For the text-containing cell, return its midpoint in [X, Y] coordinate format. 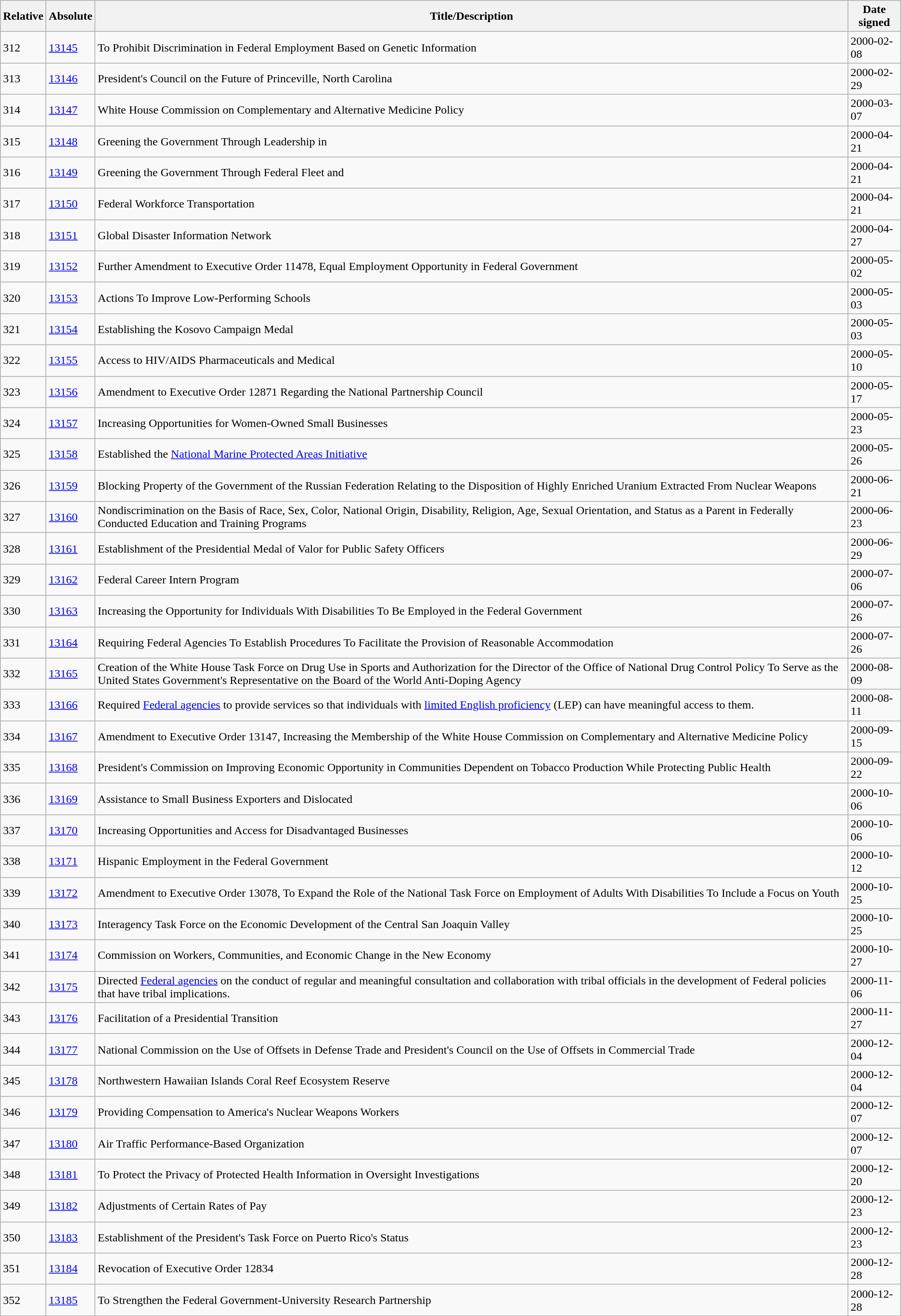
13175 [71, 987]
2000-05-17 [874, 392]
13180 [71, 1144]
2000-05-26 [874, 454]
2000-10-27 [874, 956]
317 [23, 204]
312 [23, 47]
325 [23, 454]
13159 [71, 486]
Further Amendment to Executive Order 11478, Equal Employment Opportunity in Federal Government [472, 267]
352 [23, 1300]
13152 [71, 267]
Air Traffic Performance-Based Organization [472, 1144]
2000-08-09 [874, 674]
329 [23, 580]
340 [23, 924]
313 [23, 79]
13178 [71, 1081]
Blocking Property of the Government of the Russian Federation Relating to the Disposition of Highly Enriched Uranium Extracted From Nuclear Weapons [472, 486]
13185 [71, 1300]
Title/Description [472, 16]
2000-02-29 [874, 79]
342 [23, 987]
347 [23, 1144]
13177 [71, 1049]
13160 [71, 517]
13171 [71, 862]
323 [23, 392]
338 [23, 862]
2000-02-08 [874, 47]
Greening the Government Through Leadership in [472, 142]
2000-06-23 [874, 517]
Commission on Workers, Communities, and Economic Change in the New Economy [472, 956]
13183 [71, 1237]
13161 [71, 549]
President's Council on the Future of Princeville, North Carolina [472, 79]
320 [23, 297]
To Strengthen the Federal Government-University Research Partnership [472, 1300]
315 [23, 142]
Relative [23, 16]
316 [23, 172]
Greening the Government Through Federal Fleet and [472, 172]
13154 [71, 329]
2000-08-11 [874, 705]
318 [23, 235]
351 [23, 1269]
13156 [71, 392]
13166 [71, 705]
350 [23, 1237]
Federal Career Intern Program [472, 580]
2000-04-27 [874, 235]
2000-11-27 [874, 1019]
Increasing Opportunities for Women-Owned Small Businesses [472, 424]
2000-11-06 [874, 987]
13168 [71, 767]
322 [23, 360]
13169 [71, 799]
13145 [71, 47]
National Commission on the Use of Offsets in Defense Trade and President's Council on the Use of Offsets in Commercial Trade [472, 1049]
13164 [71, 642]
Amendment to Executive Order 13147, Increasing the Membership of the White House Commission on Complementary and Alternative Medicine Policy [472, 736]
Requiring Federal Agencies To Establish Procedures To Facilitate the Provision of Reasonable Accommodation [472, 642]
341 [23, 956]
2000-10-12 [874, 862]
2000-07-06 [874, 580]
Establishment of the Presidential Medal of Valor for Public Safety Officers [472, 549]
332 [23, 674]
2000-03-07 [874, 110]
333 [23, 705]
Providing Compensation to America's Nuclear Weapons Workers [472, 1112]
Revocation of Executive Order 12834 [472, 1269]
Facilitation of a Presidential Transition [472, 1019]
Increasing Opportunities and Access for Disadvantaged Businesses [472, 830]
344 [23, 1049]
345 [23, 1081]
Interagency Task Force on the Economic Development of the Central San Joaquin Valley [472, 924]
Establishment of the President's Task Force on Puerto Rico's Status [472, 1237]
Hispanic Employment in the Federal Government [472, 862]
346 [23, 1112]
White House Commission on Complementary and Alternative Medicine Policy [472, 110]
13163 [71, 611]
2000-05-10 [874, 360]
Northwestern Hawaiian Islands Coral Reef Ecosystem Reserve [472, 1081]
331 [23, 642]
339 [23, 892]
2000-05-02 [874, 267]
2000-06-21 [874, 486]
13158 [71, 454]
13150 [71, 204]
13170 [71, 830]
To Prohibit Discrimination in Federal Employment Based on Genetic Information [472, 47]
13162 [71, 580]
343 [23, 1019]
336 [23, 799]
13146 [71, 79]
13176 [71, 1019]
328 [23, 549]
327 [23, 517]
Assistance to Small Business Exporters and Dislocated [472, 799]
To Protect the Privacy of Protected Health Information in Oversight Investigations [472, 1174]
330 [23, 611]
326 [23, 486]
337 [23, 830]
2000-09-15 [874, 736]
2000-09-22 [874, 767]
13165 [71, 674]
13174 [71, 956]
13157 [71, 424]
2000-12-20 [874, 1174]
Established the National Marine Protected Areas Initiative [472, 454]
Access to HIV/AIDS Pharmaceuticals and Medical [472, 360]
Absolute [71, 16]
13184 [71, 1269]
Amendment to Executive Order 12871 Regarding the National Partnership Council [472, 392]
321 [23, 329]
314 [23, 110]
2000-06-29 [874, 549]
13182 [71, 1206]
Date signed [874, 16]
334 [23, 736]
13147 [71, 110]
13179 [71, 1112]
13173 [71, 924]
Actions To Improve Low-Performing Schools [472, 297]
2000-05-23 [874, 424]
319 [23, 267]
324 [23, 424]
13151 [71, 235]
335 [23, 767]
President's Commission on Improving Economic Opportunity in Communities Dependent on Tobacco Production While Protecting Public Health [472, 767]
13167 [71, 736]
Required Federal agencies to provide services so that individuals with limited English proficiency (LEP) can have meaningful access to them. [472, 705]
348 [23, 1174]
13181 [71, 1174]
Global Disaster Information Network [472, 235]
Increasing the Opportunity for Individuals With Disabilities To Be Employed in the Federal Government [472, 611]
13149 [71, 172]
13172 [71, 892]
Federal Workforce Transportation [472, 204]
13153 [71, 297]
349 [23, 1206]
Establishing the Kosovo Campaign Medal [472, 329]
13148 [71, 142]
Adjustments of Certain Rates of Pay [472, 1206]
13155 [71, 360]
